Detect which cell encompasses the target text, then output its [x, y] center coordinate. 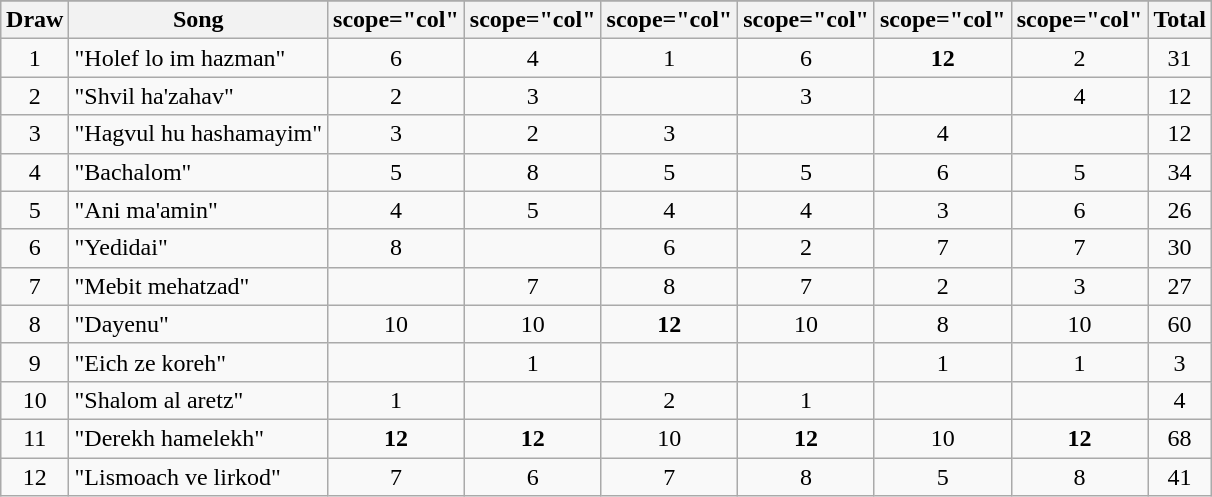
Song [198, 20]
27 [1180, 286]
"Mebit mehatzad" [198, 286]
30 [1180, 248]
"Shvil ha'zahav" [198, 96]
9 [35, 362]
34 [1180, 172]
"Bachalom" [198, 172]
68 [1180, 438]
Draw [35, 20]
31 [1180, 58]
"Lismoach ve lirkod" [198, 477]
41 [1180, 477]
60 [1180, 324]
"Ani ma'amin" [198, 210]
"Holef lo im hazman" [198, 58]
"Eich ze koreh" [198, 362]
"Dayenu" [198, 324]
"Shalom al aretz" [198, 400]
"Derekh hamelekh" [198, 438]
Total [1180, 20]
"Yedidai" [198, 248]
11 [35, 438]
26 [1180, 210]
"Hagvul hu hashamayim" [198, 134]
